Scan for the cell matching the given text and deliver its (x, y) coordinate at center. 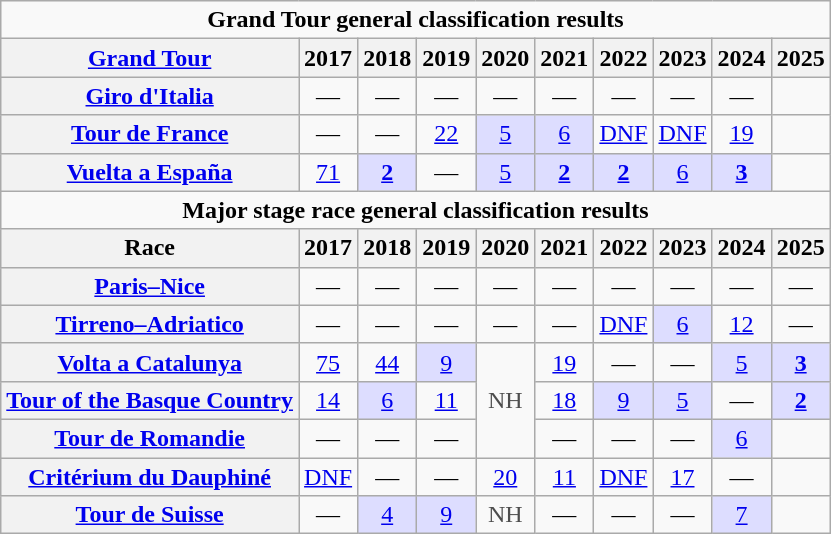
Grand Tour general classification results (416, 20)
14 (328, 400)
71 (328, 172)
Race (150, 248)
20 (506, 477)
12 (742, 324)
Tour de Suisse (150, 515)
44 (388, 362)
7 (742, 515)
Paris–Nice (150, 286)
Tour de Romandie (150, 438)
17 (682, 477)
Tour de France (150, 134)
Vuelta a España (150, 172)
18 (564, 400)
Giro d'Italia (150, 96)
4 (388, 515)
Volta a Catalunya (150, 362)
Critérium du Dauphiné (150, 477)
22 (446, 134)
Tirreno–Adriatico (150, 324)
Grand Tour (150, 58)
Major stage race general classification results (416, 210)
75 (328, 362)
Tour of the Basque Country (150, 400)
